Capture the cell that displays the provided text and extract its [X, Y] central coordinate. 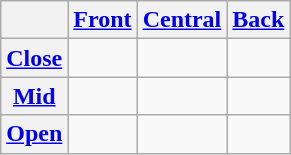
Close [34, 58]
Front [102, 20]
Open [34, 134]
Central [182, 20]
Back [258, 20]
Mid [34, 96]
